Provide the (X, Y) coordinate of the cell's center where the given text is located.  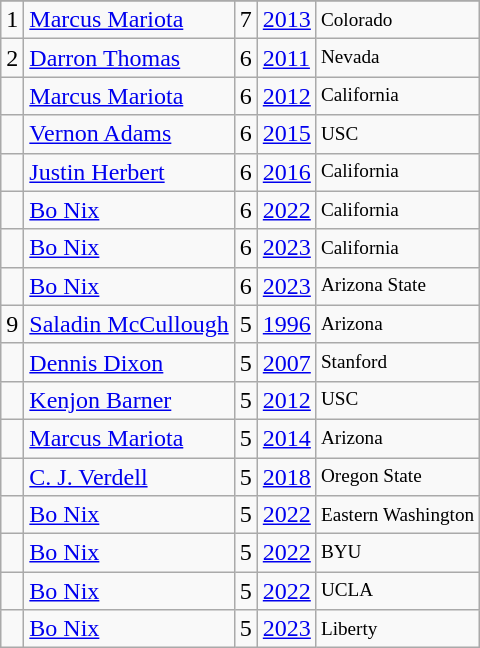
2015 (286, 134)
Darron Thomas (129, 58)
Colorado (397, 20)
BYU (397, 553)
Kenjon Barner (129, 400)
Saladin McCullough (129, 324)
2007 (286, 362)
Vernon Adams (129, 134)
1996 (286, 324)
1 (12, 20)
2013 (286, 20)
2016 (286, 172)
Liberty (397, 629)
2 (12, 58)
2011 (286, 58)
Oregon State (397, 477)
UCLA (397, 591)
Justin Herbert (129, 172)
7 (246, 20)
Eastern Washington (397, 515)
9 (12, 324)
C. J. Verdell (129, 477)
Dennis Dixon (129, 362)
2014 (286, 438)
Stanford (397, 362)
Arizona State (397, 286)
Nevada (397, 58)
2018 (286, 477)
